Find where the given text appears and provide that cell's center as [x, y] coordinate. 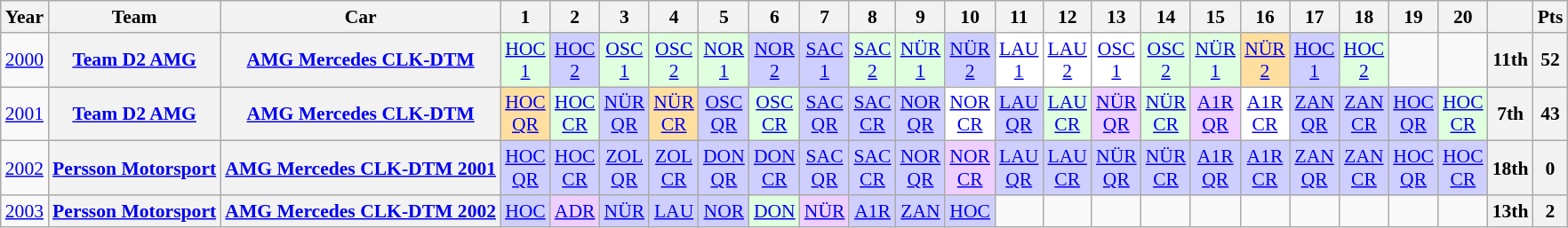
5 [724, 17]
LAU2 [1067, 60]
52 [1550, 60]
16 [1265, 17]
12 [1067, 17]
2000 [25, 60]
15 [1215, 17]
18th [1511, 169]
NOR1 [724, 60]
18 [1364, 17]
DONCR [775, 169]
LAU [674, 211]
DONQR [724, 169]
13 [1116, 17]
10 [970, 17]
ADR [575, 211]
3 [625, 17]
Team [134, 17]
8 [872, 17]
17 [1315, 17]
Pts [1550, 17]
2002 [25, 169]
SAC1 [825, 60]
7 [825, 17]
43 [1550, 114]
11th [1511, 60]
OSCCR [775, 114]
LAU1 [1019, 60]
14 [1166, 17]
OSCQR [724, 114]
Car [361, 17]
2003 [25, 211]
20 [1463, 17]
NOR2 [775, 60]
9 [921, 17]
1 [525, 17]
13th [1511, 211]
Year [25, 17]
ZOLQR [625, 169]
AMG Mercedes CLK-DTM 2002 [361, 211]
A1R [872, 211]
AMG Mercedes CLK-DTM 2001 [361, 169]
DON [775, 211]
SAC2 [872, 60]
ZOLCR [674, 169]
6 [775, 17]
NOR [724, 211]
4 [674, 17]
19 [1413, 17]
2001 [25, 114]
7th [1511, 114]
0 [1550, 169]
ZAN [921, 211]
11 [1019, 17]
